Capture the cell that displays the provided text and extract its (x, y) central coordinate. 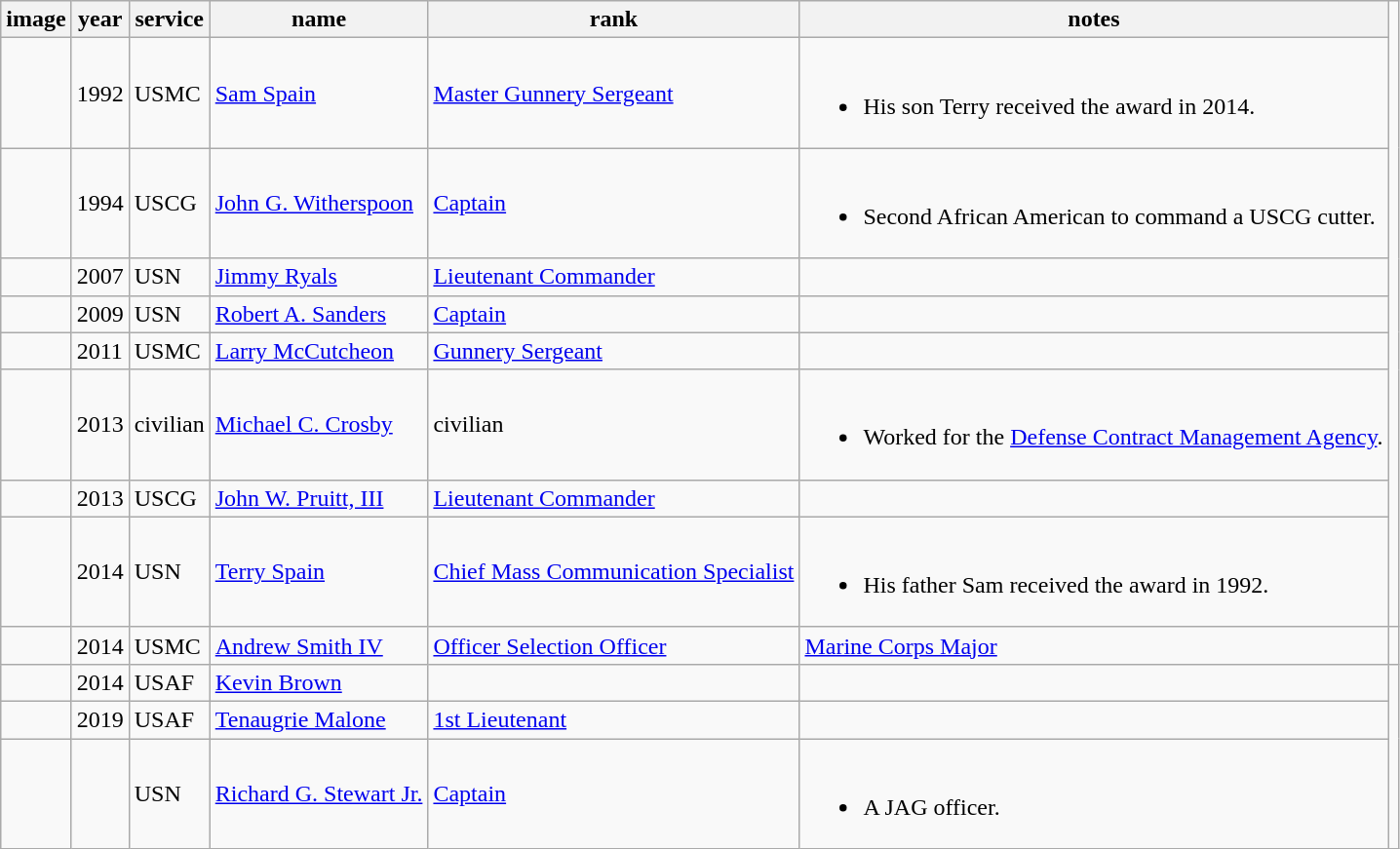
Kevin Brown (319, 682)
Officer Selection Officer (614, 645)
2019 (99, 719)
Sam Spain (319, 94)
Tenaugrie Malone (319, 719)
Jimmy Ryals (319, 277)
Chief Mass Communication Specialist (614, 571)
Worked for the Defense Contract Management Agency. (1094, 425)
2009 (99, 314)
rank (614, 19)
2011 (99, 351)
Master Gunnery Sergeant (614, 94)
Robert A. Sanders (319, 314)
2007 (99, 277)
His father Sam received the award in 1992. (1094, 571)
notes (1094, 19)
name (319, 19)
Richard G. Stewart Jr. (319, 793)
image (36, 19)
1st Lieutenant (614, 719)
John G. Witherspoon (319, 203)
Gunnery Sergeant (614, 351)
Second African American to command a USCG cutter. (1094, 203)
John W. Pruitt, III (319, 498)
A JAG officer. (1094, 793)
service (170, 19)
Terry Spain (319, 571)
year (99, 19)
His son Terry received the award in 2014. (1094, 94)
1992 (99, 94)
Michael C. Crosby (319, 425)
Andrew Smith IV (319, 645)
Marine Corps Major (1094, 645)
1994 (99, 203)
Larry McCutcheon (319, 351)
